Search for the cell housing the specified text and yield its (x, y) center coordinate. 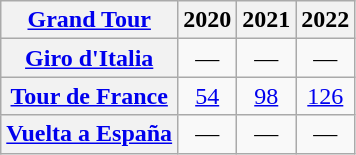
2020 (208, 20)
Tour de France (90, 96)
2022 (326, 20)
98 (266, 96)
126 (326, 96)
Grand Tour (90, 20)
2021 (266, 20)
Giro d'Italia (90, 58)
Vuelta a España (90, 134)
54 (208, 96)
